Determine the [X, Y] coordinate at the center of the cell enclosing the given text.  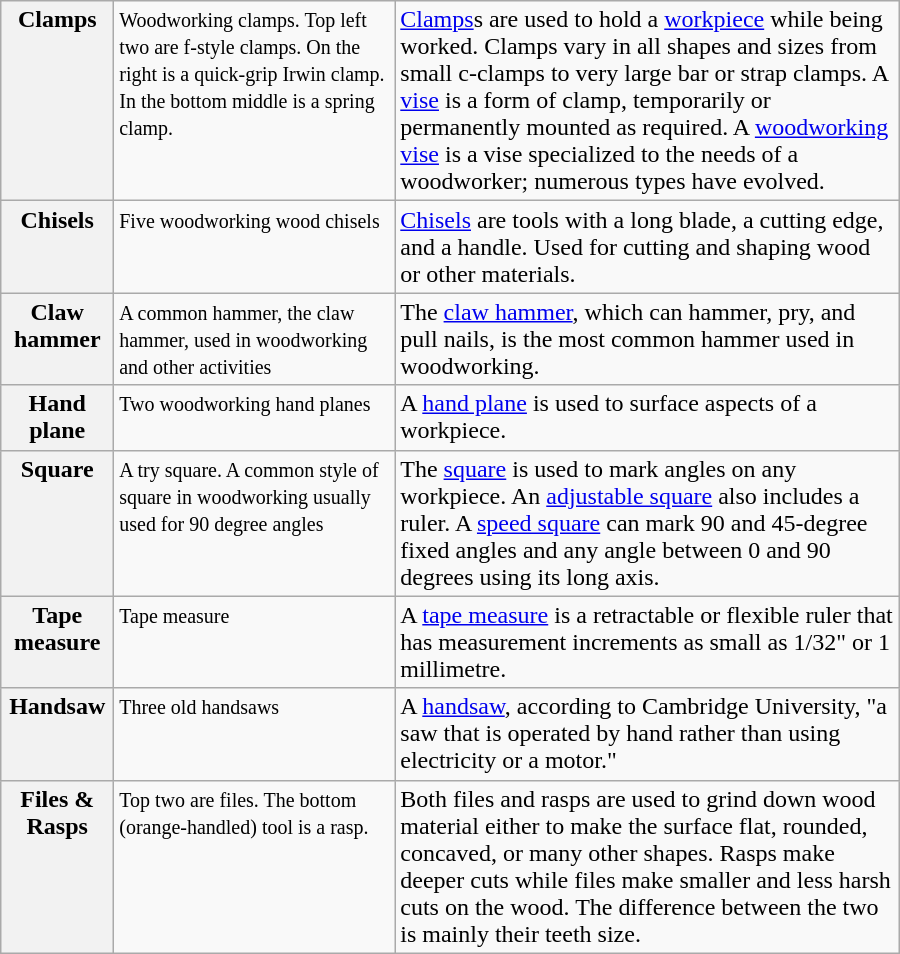
Two woodworking hand planes [254, 418]
Three old handsaws [254, 734]
A hand plane is used to surface aspects of a workpiece. [647, 418]
A tape measure is a retractable or flexible ruler that has measurement increments as small as 1/32" or 1 millimetre. [647, 642]
Claw hammer [58, 339]
The claw hammer, which can hammer, pry, and pull nails, is the most common hammer used in woodworking. [647, 339]
A try square. A common style of square in woodworking usually used for 90 degree angles [254, 523]
Handsaw [58, 734]
Square [58, 523]
Top two are files. The bottom (orange-handled) tool is a rasp. [254, 866]
Clamps [58, 101]
A handsaw, according to Cambridge University, "a saw that is operated by hand rather than using electricity or a motor." [647, 734]
Woodworking clamps. Top left two are f-style clamps. On the right is a quick-grip Irwin clamp. In the bottom middle is a spring clamp. [254, 101]
Hand plane [58, 418]
A common hammer, the claw hammer, used in woodworking and other activities [254, 339]
Chisels are tools with a long blade, a cutting edge, and a handle. Used for cutting and shaping wood or other materials. [647, 247]
Files & Rasps [58, 866]
Five woodworking wood chisels [254, 247]
Chisels [58, 247]
